Determine the (x, y) coordinate at the center of the cell enclosing the given text.  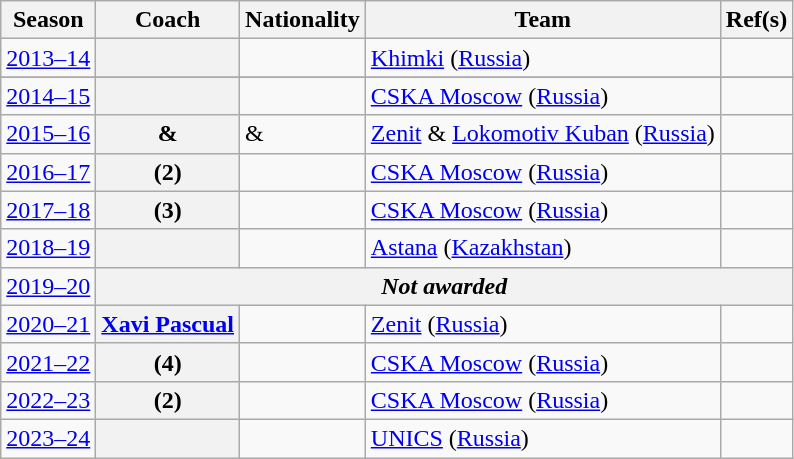
Khimki (Russia) (542, 58)
Nationality (303, 20)
(3) (168, 210)
Zenit & Lokomotiv Kuban (Russia) (542, 134)
2016–17 (48, 172)
Astana (Kazakhstan) (542, 248)
Not awarded (444, 286)
2015–16 (48, 134)
Coach (168, 20)
Team (542, 20)
2017–18 (48, 210)
Xavi Pascual (168, 324)
2014–15 (48, 96)
2023–24 (48, 438)
2022–23 (48, 400)
2020–21 (48, 324)
UNICS (Russia) (542, 438)
Ref(s) (756, 20)
(4) (168, 362)
2013–14 (48, 58)
2018–19 (48, 248)
Zenit (Russia) (542, 324)
2019–20 (48, 286)
2021–22 (48, 362)
Season (48, 20)
